Pinpoint the cell where the given text exists, returning its [x, y] midpoint coordinate. 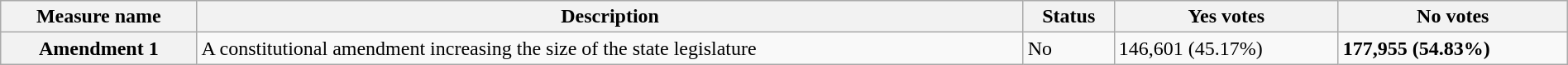
Status [1068, 17]
Measure name [99, 17]
A constitutional amendment increasing the size of the state legislature [610, 48]
177,955 (54.83%) [1452, 48]
No [1068, 48]
No votes [1452, 17]
146,601 (45.17%) [1226, 48]
Amendment 1 [99, 48]
Yes votes [1226, 17]
Description [610, 17]
